Capture the cell that displays the provided text and extract its (x, y) central coordinate. 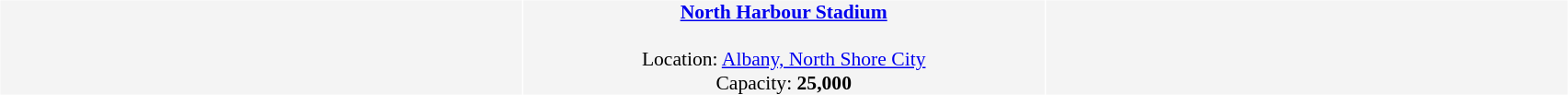
North Harbour StadiumLocation: Albany, North Shore City Capacity: 25,000 (784, 47)
